Determine the (x, y) coordinate at the center of the cell enclosing the given text.  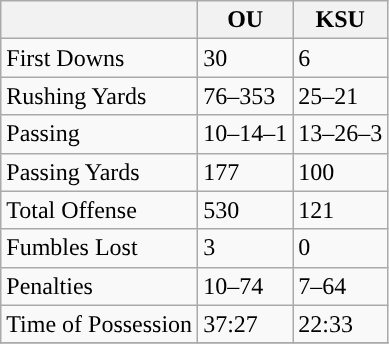
Rushing Yards (100, 96)
13–26–3 (340, 134)
KSU (340, 20)
10–74 (246, 286)
Penalties (100, 286)
76–353 (246, 96)
30 (246, 58)
Total Offense (100, 210)
100 (340, 172)
530 (246, 210)
6 (340, 58)
Passing Yards (100, 172)
Time of Possession (100, 324)
25–21 (340, 96)
First Downs (100, 58)
0 (340, 248)
177 (246, 172)
10–14–1 (246, 134)
Fumbles Lost (100, 248)
Passing (100, 134)
121 (340, 210)
22:33 (340, 324)
3 (246, 248)
7–64 (340, 286)
OU (246, 20)
37:27 (246, 324)
